Provide the (x, y) coordinate of the cell's center where the given text is located.  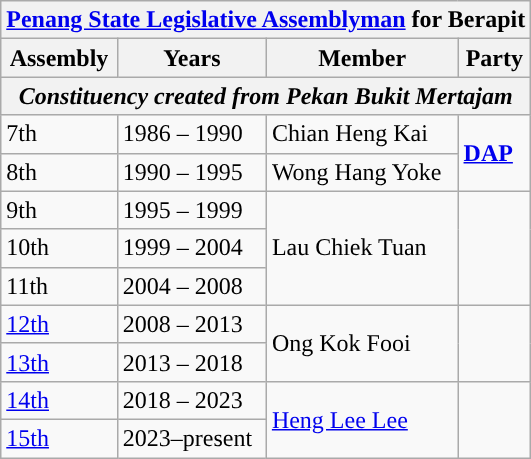
Lau Chiek Tuan (362, 248)
12th (60, 324)
Chian Heng Kai (362, 134)
15th (60, 438)
8th (60, 172)
1995 – 1999 (192, 210)
2013 – 2018 (192, 362)
DAP (494, 153)
Party (494, 58)
7th (60, 134)
14th (60, 400)
2018 – 2023 (192, 400)
Wong Hang Yoke (362, 172)
Constituency created from Pekan Bukit Mertajam (266, 96)
10th (60, 248)
Heng Lee Lee (362, 419)
1999 – 2004 (192, 248)
2023–present (192, 438)
Ong Kok Fooi (362, 343)
11th (60, 286)
Assembly (60, 58)
13th (60, 362)
2008 – 2013 (192, 324)
1986 – 1990 (192, 134)
2004 – 2008 (192, 286)
Member (362, 58)
Years (192, 58)
Penang State Legislative Assemblyman for Berapit (266, 20)
1990 – 1995 (192, 172)
9th (60, 210)
